For the text-containing cell, return its midpoint in [x, y] coordinate format. 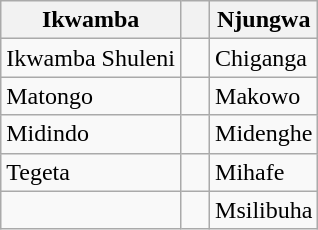
Tegeta [91, 172]
Msilibuha [264, 210]
Ikwamba [91, 20]
Chiganga [264, 58]
Midindo [91, 134]
Ikwamba Shuleni [91, 58]
Midenghe [264, 134]
Matongo [91, 96]
Njungwa [264, 20]
Mihafe [264, 172]
Makowo [264, 96]
